Provide the [X, Y] coordinate of the cell's center where the given text is located.  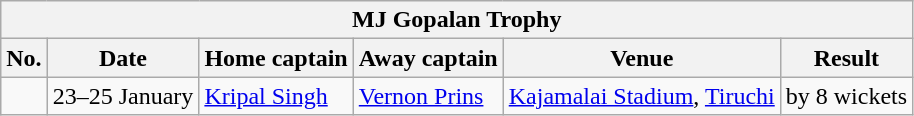
Away captain [428, 58]
23–25 January [123, 96]
Vernon Prins [428, 96]
Home captain [276, 58]
Kripal Singh [276, 96]
No. [24, 58]
Kajamalai Stadium, Tiruchi [642, 96]
by 8 wickets [846, 96]
Result [846, 58]
Venue [642, 58]
MJ Gopalan Trophy [457, 20]
Date [123, 58]
